Provide the [X, Y] coordinate of the cell's center where the given text is located.  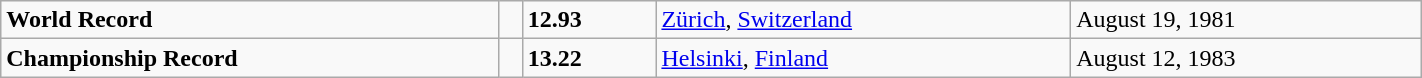
World Record [250, 20]
August 12, 1983 [1246, 58]
Helsinki, Finland [864, 58]
Championship Record [250, 58]
Zürich, Switzerland [864, 20]
13.22 [589, 58]
August 19, 1981 [1246, 20]
12.93 [589, 20]
